For the text-containing cell, return its midpoint in [x, y] coordinate format. 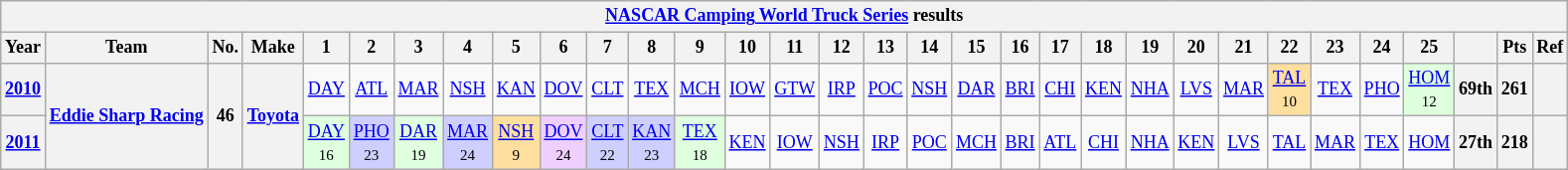
8 [652, 48]
11 [795, 48]
3 [418, 48]
22 [1289, 48]
25 [1429, 48]
DOV24 [563, 143]
261 [1514, 89]
HOM12 [1429, 89]
KAN23 [652, 143]
218 [1514, 143]
20 [1196, 48]
17 [1060, 48]
TAL [1289, 143]
10 [747, 48]
PHO [1381, 89]
16 [1019, 48]
18 [1104, 48]
No. [225, 48]
1 [326, 48]
6 [563, 48]
2010 [24, 89]
KAN [516, 89]
2011 [24, 143]
NSH9 [516, 143]
12 [843, 48]
NASCAR Camping World Truck Series results [785, 16]
DOV [563, 89]
Team [126, 48]
13 [885, 48]
9 [700, 48]
DAR [977, 89]
Pts [1514, 48]
2 [372, 48]
19 [1150, 48]
TAL10 [1289, 89]
Make [272, 48]
PHO23 [372, 143]
Ref [1550, 48]
Toyota [272, 115]
DAY16 [326, 143]
5 [516, 48]
CLT22 [608, 143]
HOM [1429, 143]
15 [977, 48]
14 [930, 48]
23 [1335, 48]
GTW [795, 89]
DAR19 [418, 143]
DAY [326, 89]
21 [1244, 48]
Eddie Sharp Racing [126, 115]
46 [225, 115]
7 [608, 48]
4 [468, 48]
69th [1477, 89]
27th [1477, 143]
CLT [608, 89]
TEX18 [700, 143]
Year [24, 48]
24 [1381, 48]
MAR24 [468, 143]
